Capture the cell that displays the provided text and extract its [x, y] central coordinate. 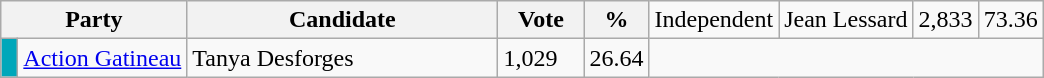
Vote [541, 20]
% [616, 20]
Party [94, 20]
2,833 [946, 20]
73.36 [1010, 20]
Jean Lessard [846, 20]
1,029 [541, 58]
Candidate [342, 20]
26.64 [616, 58]
Action Gatineau [102, 58]
Independent [714, 20]
Tanya Desforges [342, 58]
